Find where the given text appears and provide that cell's center as [x, y] coordinate. 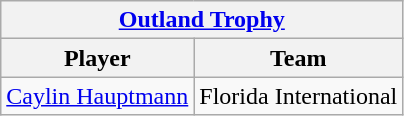
Player [98, 58]
Team [298, 58]
Outland Trophy [202, 20]
Florida International [298, 96]
Caylin Hauptmann [98, 96]
